Find where the given text appears and provide that cell's center as (x, y) coordinate. 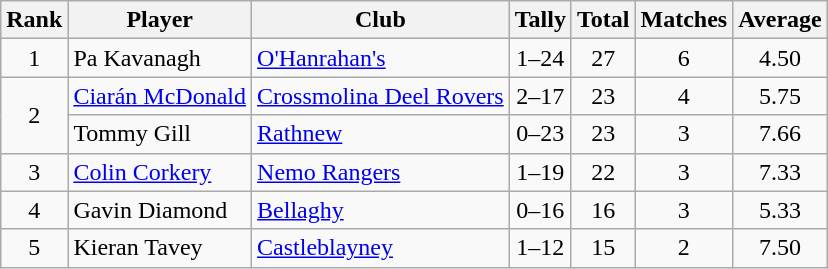
Tally (540, 20)
Castleblayney (381, 248)
2–17 (540, 96)
Bellaghy (381, 210)
5.75 (780, 96)
Club (381, 20)
1–12 (540, 248)
Ciarán McDonald (160, 96)
6 (684, 58)
1 (34, 58)
15 (603, 248)
22 (603, 172)
Nemo Rangers (381, 172)
Rank (34, 20)
Colin Corkery (160, 172)
Crossmolina Deel Rovers (381, 96)
Matches (684, 20)
7.33 (780, 172)
16 (603, 210)
5 (34, 248)
Player (160, 20)
27 (603, 58)
7.66 (780, 134)
7.50 (780, 248)
Pa Kavanagh (160, 58)
Gavin Diamond (160, 210)
Tommy Gill (160, 134)
Total (603, 20)
5.33 (780, 210)
Average (780, 20)
Kieran Tavey (160, 248)
1–24 (540, 58)
1–19 (540, 172)
4.50 (780, 58)
0–16 (540, 210)
O'Hanrahan's (381, 58)
Rathnew (381, 134)
0–23 (540, 134)
